Output the (x, y) coordinate of the center of the cell containing the given text.  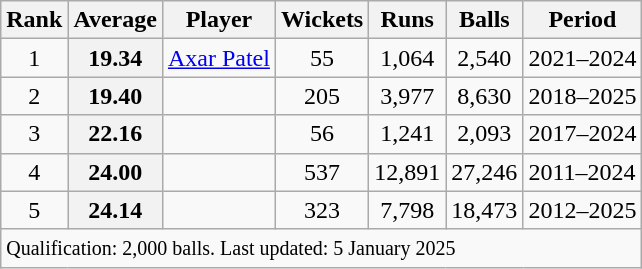
8,630 (484, 96)
Axar Patel (218, 58)
1,241 (408, 134)
2012–2025 (582, 210)
4 (34, 172)
Rank (34, 20)
19.40 (116, 96)
24.14 (116, 210)
3,977 (408, 96)
537 (322, 172)
2018–2025 (582, 96)
Qualification: 2,000 balls. Last updated: 5 January 2025 (322, 248)
7,798 (408, 210)
323 (322, 210)
Average (116, 20)
Wickets (322, 20)
2,093 (484, 134)
2011–2024 (582, 172)
55 (322, 58)
Balls (484, 20)
2,540 (484, 58)
5 (34, 210)
Runs (408, 20)
2 (34, 96)
2017–2024 (582, 134)
56 (322, 134)
18,473 (484, 210)
3 (34, 134)
1,064 (408, 58)
2021–2024 (582, 58)
22.16 (116, 134)
19.34 (116, 58)
27,246 (484, 172)
24.00 (116, 172)
12,891 (408, 172)
Period (582, 20)
1 (34, 58)
Player (218, 20)
205 (322, 96)
